Determine the (X, Y) coordinate at the center of the cell enclosing the given text.  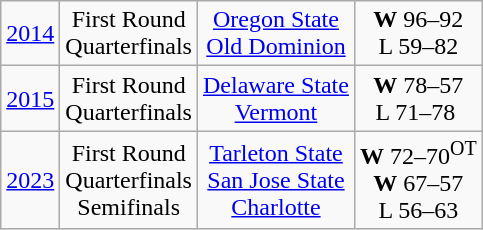
Tarleton StateSan Jose StateCharlotte (276, 180)
W 72–70OTW 67–57L 56–63 (418, 180)
Delaware StateVermont (276, 98)
2023 (30, 180)
2014 (30, 34)
First RoundQuarterfinalsSemifinals (129, 180)
Oregon StateOld Dominion (276, 34)
W 96–92L 59–82 (418, 34)
W 78–57L 71–78 (418, 98)
2015 (30, 98)
